Return [X, Y] of the center of cell containing provided text 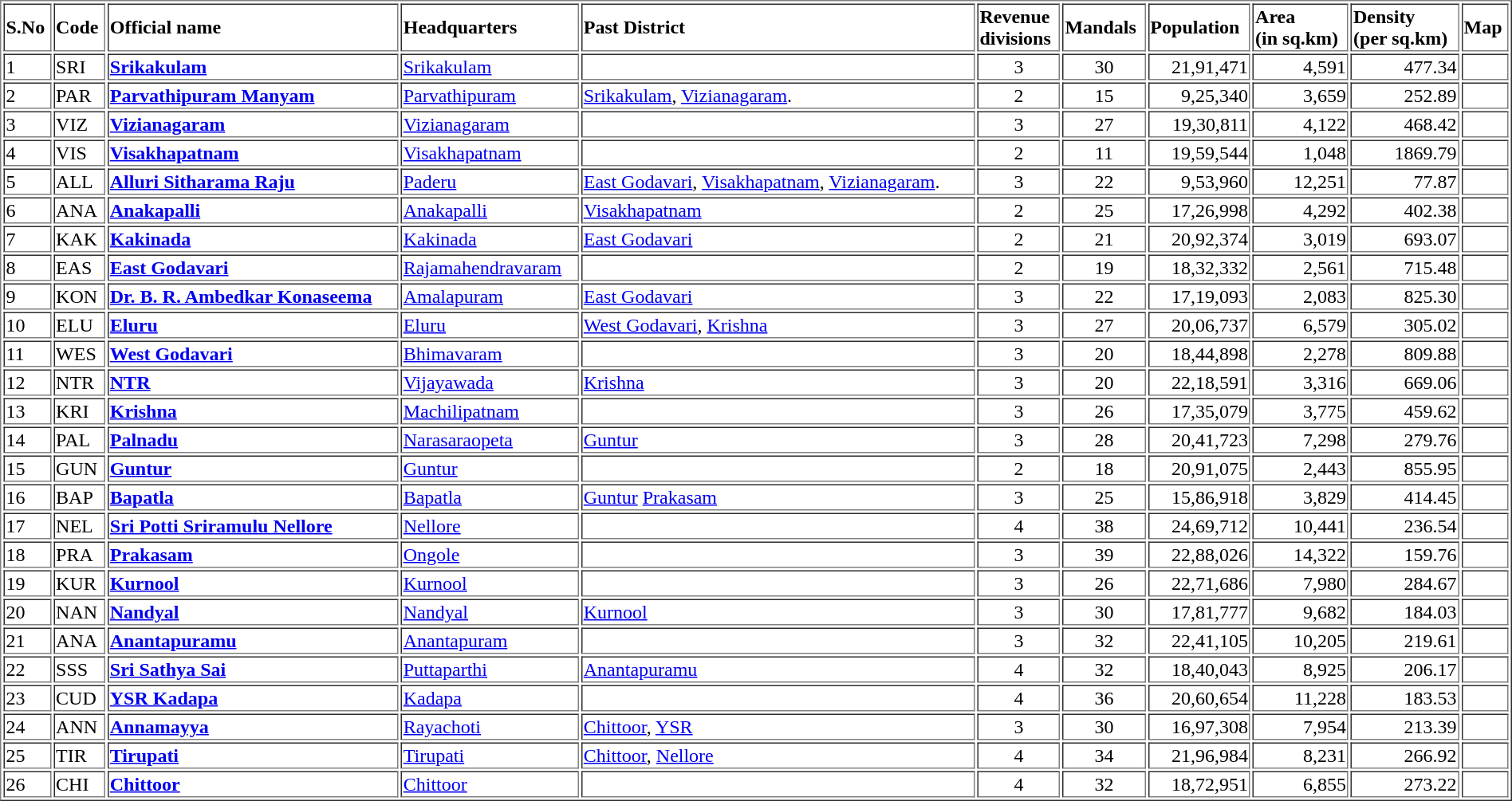
PAR [80, 96]
BAP [80, 497]
Headquarters [490, 27]
4,292 [1301, 210]
22,88,026 [1199, 555]
2,561 [1301, 268]
2,083 [1301, 296]
19,30,811 [1199, 124]
7,954 [1301, 727]
18,40,043 [1199, 669]
24 [27, 727]
Alluri Sitharama Raju [254, 182]
213.39 [1405, 727]
39 [1104, 555]
24,69,712 [1199, 526]
10,441 [1301, 526]
Area(in sq.km) [1301, 27]
7,980 [1301, 583]
6 [27, 210]
Vijayawada [490, 383]
14,322 [1301, 555]
12 [27, 383]
SSS [80, 669]
Sri Potti Sriramulu Nellore [254, 526]
15,86,918 [1199, 497]
3,775 [1301, 411]
S.No [27, 27]
Amalapuram [490, 296]
8 [27, 268]
184.03 [1405, 612]
KRI [80, 411]
38 [1104, 526]
SRI [80, 67]
22,18,591 [1199, 383]
Rayachoti [490, 727]
Palnadu [254, 440]
825.30 [1405, 296]
KAK [80, 239]
159.76 [1405, 555]
Parvathipuram [490, 96]
16 [27, 497]
PAL [80, 440]
West Godavari, Krishna [778, 325]
9,682 [1301, 612]
Prakasam [254, 555]
17,35,079 [1199, 411]
17 [27, 526]
1 [27, 67]
KON [80, 296]
855.95 [1405, 469]
219.61 [1405, 641]
3,829 [1301, 497]
Annamayya [254, 727]
1,048 [1301, 153]
22,41,105 [1199, 641]
2,278 [1301, 354]
WES [80, 354]
4,122 [1301, 124]
VIZ [80, 124]
TIR [80, 756]
Past District [778, 27]
Chittoor, Nellore [778, 756]
34 [1104, 756]
West Godavari [254, 354]
Population [1199, 27]
13 [27, 411]
9,25,340 [1199, 96]
22,71,686 [1199, 583]
Kadapa [490, 698]
17,19,093 [1199, 296]
East Godavari, Visakhapatnam, Vizianagaram. [778, 182]
Density(per sq.km) [1405, 27]
9,53,960 [1199, 182]
PRA [80, 555]
266.92 [1405, 756]
Machilipatnam [490, 411]
18,32,332 [1199, 268]
NAN [80, 612]
Revenuedivisions [1018, 27]
28 [1104, 440]
20,06,737 [1199, 325]
Srikakulam, Vizianagaram. [778, 96]
284.67 [1405, 583]
CUD [80, 698]
18,72,951 [1199, 784]
4,591 [1301, 67]
17,26,998 [1199, 210]
459.62 [1405, 411]
20,60,654 [1199, 698]
183.53 [1405, 698]
809.88 [1405, 354]
KUR [80, 583]
7 [27, 239]
477.34 [1405, 67]
12,251 [1301, 182]
3,316 [1301, 383]
Anantapuram [490, 641]
9 [27, 296]
6,855 [1301, 784]
206.17 [1405, 669]
2,443 [1301, 469]
21,91,471 [1199, 67]
Map [1485, 27]
1869.79 [1405, 153]
21,96,984 [1199, 756]
Guntur Prakasam [778, 497]
10,205 [1301, 641]
252.89 [1405, 96]
669.06 [1405, 383]
Rajamahendravaram [490, 268]
Narasaraopeta [490, 440]
Dr. B. R. Ambedkar Konaseema [254, 296]
ALL [80, 182]
7,298 [1301, 440]
Puttaparthi [490, 669]
11,228 [1301, 698]
236.54 [1405, 526]
20,92,374 [1199, 239]
305.02 [1405, 325]
3,019 [1301, 239]
5 [27, 182]
20,41,723 [1199, 440]
GUN [80, 469]
8,231 [1301, 756]
Official name [254, 27]
468.42 [1405, 124]
23 [27, 698]
10 [27, 325]
6,579 [1301, 325]
402.38 [1405, 210]
8,925 [1301, 669]
3,659 [1301, 96]
693.07 [1405, 239]
ELU [80, 325]
715.48 [1405, 268]
Parvathipuram Manyam [254, 96]
CHI [80, 784]
YSR Kadapa [254, 698]
VIS [80, 153]
EAS [80, 268]
NEL [80, 526]
36 [1104, 698]
Chittoor, YSR [778, 727]
16,97,308 [1199, 727]
77.87 [1405, 182]
17,81,777 [1199, 612]
Bhimavaram [490, 354]
414.45 [1405, 497]
18,44,898 [1199, 354]
20,91,075 [1199, 469]
19,59,544 [1199, 153]
Code [80, 27]
Mandals [1104, 27]
ANN [80, 727]
Sri Sathya Sai [254, 669]
279.76 [1405, 440]
14 [27, 440]
Nellore [490, 526]
273.22 [1405, 784]
Ongole [490, 555]
Paderu [490, 182]
